Scan for the cell matching the given text and deliver its (X, Y) coordinate at center. 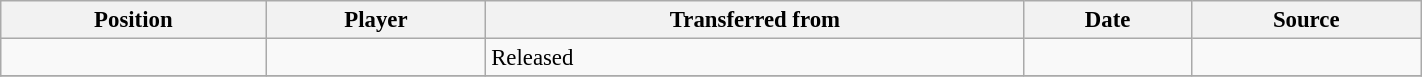
Transferred from (755, 20)
Released (755, 58)
Source (1306, 20)
Position (134, 20)
Player (376, 20)
Date (1108, 20)
